Output the [X, Y] coordinate of the center of the cell containing the given text.  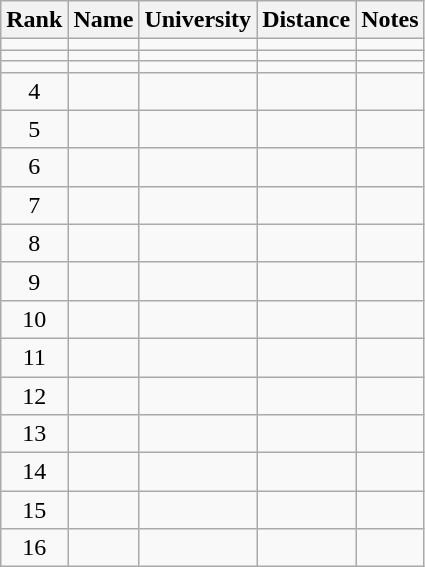
11 [34, 357]
Notes [390, 20]
14 [34, 472]
Rank [34, 20]
10 [34, 319]
9 [34, 281]
8 [34, 243]
7 [34, 205]
5 [34, 129]
15 [34, 510]
University [198, 20]
6 [34, 167]
Name [104, 20]
12 [34, 395]
Distance [306, 20]
4 [34, 91]
13 [34, 434]
16 [34, 548]
